Detect which cell encompasses the target text, then output its [x, y] center coordinate. 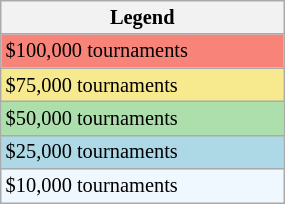
$75,000 tournaments [142, 85]
$25,000 tournaments [142, 152]
$50,000 tournaments [142, 118]
Legend [142, 17]
$10,000 tournaments [142, 186]
$100,000 tournaments [142, 51]
